From the cell containing the given text, extract its center point as (X, Y) coordinate. 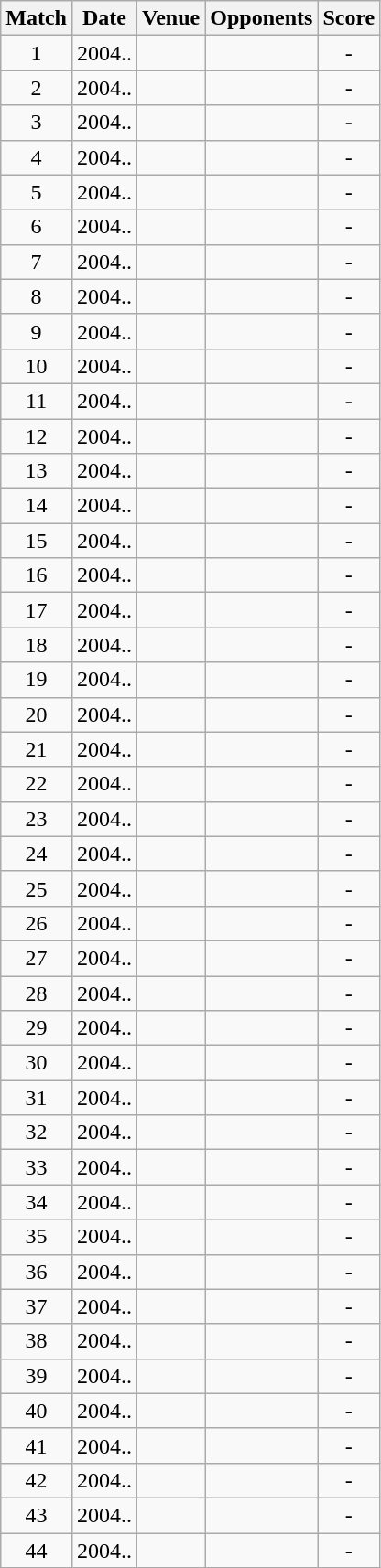
20 (37, 714)
30 (37, 1063)
27 (37, 958)
11 (37, 401)
34 (37, 1202)
31 (37, 1098)
8 (37, 296)
38 (37, 1341)
33 (37, 1167)
10 (37, 366)
7 (37, 262)
Score (349, 18)
36 (37, 1272)
43 (37, 1515)
22 (37, 784)
5 (37, 192)
13 (37, 471)
37 (37, 1306)
42 (37, 1480)
19 (37, 680)
14 (37, 506)
40 (37, 1411)
28 (37, 993)
16 (37, 575)
39 (37, 1376)
12 (37, 436)
3 (37, 123)
18 (37, 645)
Match (37, 18)
23 (37, 819)
29 (37, 1028)
15 (37, 541)
6 (37, 227)
21 (37, 749)
Venue (171, 18)
32 (37, 1133)
17 (37, 610)
9 (37, 331)
4 (37, 157)
2 (37, 88)
26 (37, 923)
24 (37, 854)
35 (37, 1237)
1 (37, 53)
44 (37, 1551)
Opponents (262, 18)
Date (104, 18)
25 (37, 888)
41 (37, 1445)
